Search for the cell housing the specified text and yield its (x, y) center coordinate. 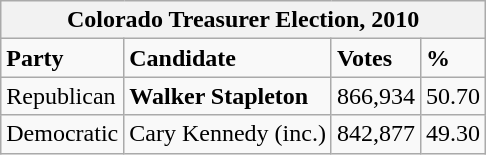
50.70 (452, 96)
Party (62, 58)
842,877 (376, 134)
Candidate (228, 58)
Walker Stapleton (228, 96)
Cary Kennedy (inc.) (228, 134)
Republican (62, 96)
866,934 (376, 96)
Democratic (62, 134)
Colorado Treasurer Election, 2010 (244, 20)
49.30 (452, 134)
Votes (376, 58)
% (452, 58)
